Pinpoint the cell where the given text exists, returning its (X, Y) midpoint coordinate. 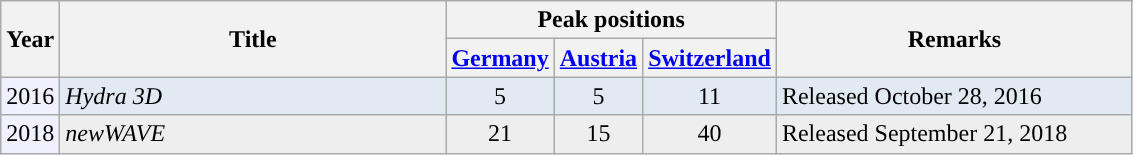
Austria (598, 58)
Released September 21, 2018 (954, 134)
Hydra 3D (253, 96)
21 (500, 134)
Released October 28, 2016 (954, 96)
15 (598, 134)
Remarks (954, 39)
Peak positions (612, 20)
Switzerland (710, 58)
newWAVE (253, 134)
2016 (30, 96)
40 (710, 134)
Germany (500, 58)
Title (253, 39)
Year (30, 39)
11 (710, 96)
2018 (30, 134)
